Return the (x, y) coordinate for the center point of the cell that contains the specified text.  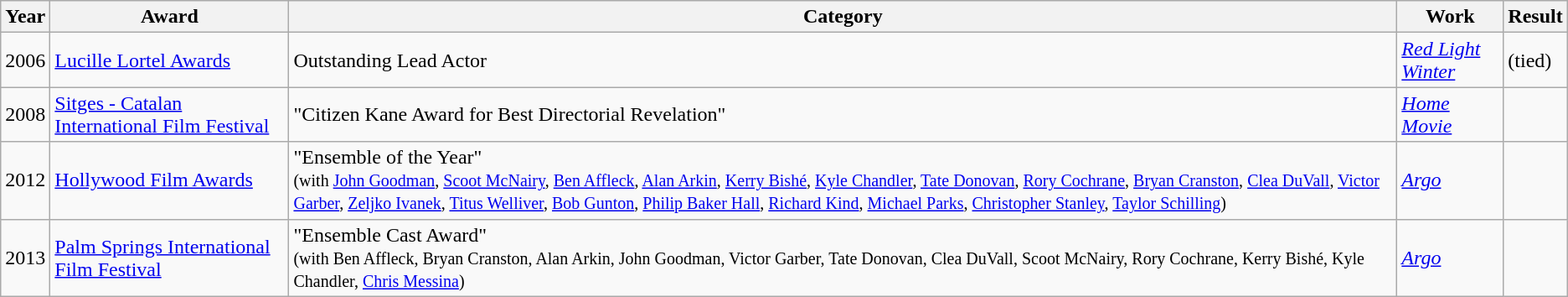
Hollywood Film Awards (169, 180)
2012 (25, 180)
Category (843, 17)
Result (1535, 17)
Work (1451, 17)
Year (25, 17)
"Citizen Kane Award for Best Directorial Revelation" (843, 114)
2013 (25, 258)
2006 (25, 60)
Outstanding Lead Actor (843, 60)
Home Movie (1451, 114)
2008 (25, 114)
Lucille Lortel Awards (169, 60)
Red Light Winter (1451, 60)
Award (169, 17)
(tied) (1535, 60)
Palm Springs International Film Festival (169, 258)
Sitges - Catalan International Film Festival (169, 114)
